Return (x, y) of the center of cell containing provided text 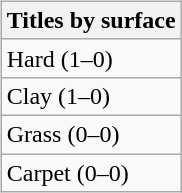
Titles by surface (91, 20)
Hard (1–0) (91, 58)
Grass (0–0) (91, 134)
Carpet (0–0) (91, 173)
Clay (1–0) (91, 96)
